Locate the cell with the specified text and output its [x, y] center coordinate. 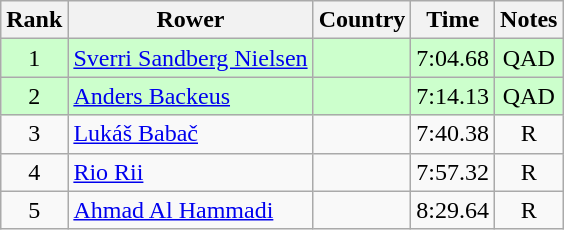
7:14.13 [453, 96]
4 [34, 172]
Time [453, 20]
Rank [34, 20]
8:29.64 [453, 210]
Country [362, 20]
2 [34, 96]
3 [34, 134]
Anders Backeus [190, 96]
5 [34, 210]
Rio Rii [190, 172]
7:57.32 [453, 172]
1 [34, 58]
Notes [529, 20]
7:40.38 [453, 134]
Lukáš Babač [190, 134]
Ahmad Al Hammadi [190, 210]
7:04.68 [453, 58]
Rower [190, 20]
Sverri Sandberg Nielsen [190, 58]
